Capture the cell that displays the provided text and extract its (x, y) central coordinate. 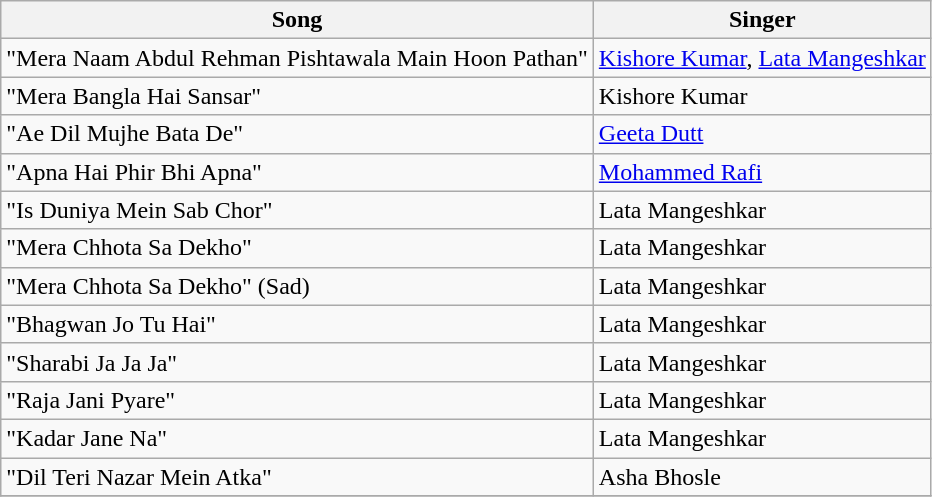
"Mera Chhota Sa Dekho" (Sad) (298, 286)
Asha Bhosle (762, 477)
"Mera Bangla Hai Sansar" (298, 96)
Singer (762, 20)
"Kadar Jane Na" (298, 438)
Mohammed Rafi (762, 172)
Kishore Kumar, Lata Mangeshkar (762, 58)
Kishore Kumar (762, 96)
"Ae Dil Mujhe Bata De" (298, 134)
"Sharabi Ja Ja Ja" (298, 362)
"Is Duniya Mein Sab Chor" (298, 210)
"Dil Teri Nazar Mein Atka" (298, 477)
Geeta Dutt (762, 134)
"Bhagwan Jo Tu Hai" (298, 324)
"Mera Chhota Sa Dekho" (298, 248)
"Mera Naam Abdul Rehman Pishtawala Main Hoon Pathan" (298, 58)
Song (298, 20)
"Raja Jani Pyare" (298, 400)
"Apna Hai Phir Bhi Apna" (298, 172)
